Search for the cell housing the specified text and yield its [X, Y] center coordinate. 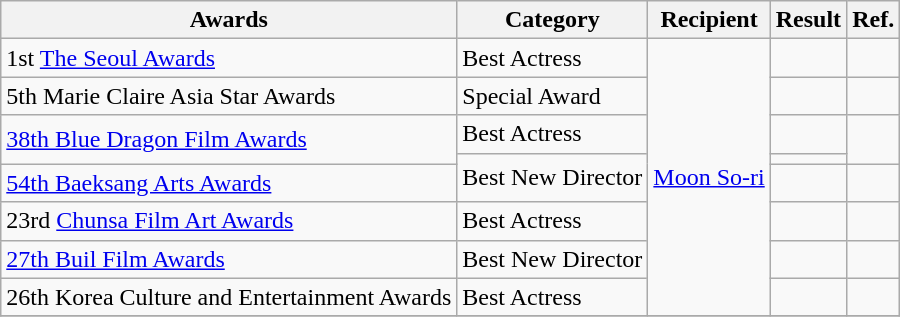
5th Marie Claire Asia Star Awards [229, 96]
Ref. [874, 20]
Moon So-ri [709, 178]
Recipient [709, 20]
26th Korea Culture and Entertainment Awards [229, 297]
27th Buil Film Awards [229, 259]
38th Blue Dragon Film Awards [229, 140]
Special Award [552, 96]
54th Baeksang Arts Awards [229, 183]
Category [552, 20]
Awards [229, 20]
23rd Chunsa Film Art Awards [229, 221]
1st The Seoul Awards [229, 58]
Result [808, 20]
